Scan for the cell matching the given text and deliver its (X, Y) coordinate at center. 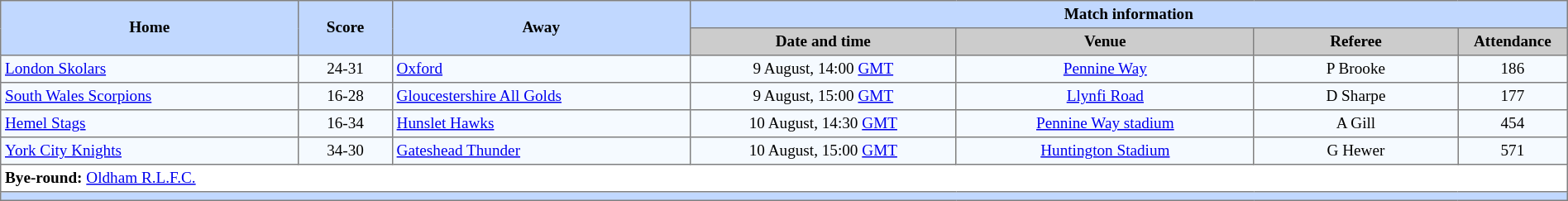
9 August, 15:00 GMT (823, 96)
Hemel Stags (150, 124)
10 August, 15:00 GMT (823, 151)
Match information (1128, 15)
Home (150, 28)
Gateshead Thunder (541, 151)
16-34 (346, 124)
Gloucestershire All Golds (541, 96)
Date and time (823, 41)
Away (541, 28)
Venue (1105, 41)
P Brooke (1355, 69)
9 August, 14:00 GMT (823, 69)
Oxford (541, 69)
Referee (1355, 41)
Score (346, 28)
Pennine Way (1105, 69)
Attendance (1513, 41)
454 (1513, 124)
G Hewer (1355, 151)
10 August, 14:30 GMT (823, 124)
South Wales Scorpions (150, 96)
London Skolars (150, 69)
York City Knights (150, 151)
186 (1513, 69)
571 (1513, 151)
A Gill (1355, 124)
D Sharpe (1355, 96)
16-28 (346, 96)
Bye-round: Oldham R.L.F.C. (784, 179)
177 (1513, 96)
Hunslet Hawks (541, 124)
Huntington Stadium (1105, 151)
34-30 (346, 151)
Llynfi Road (1105, 96)
Pennine Way stadium (1105, 124)
24-31 (346, 69)
